Scan for the cell matching the given text and deliver its [x, y] coordinate at center. 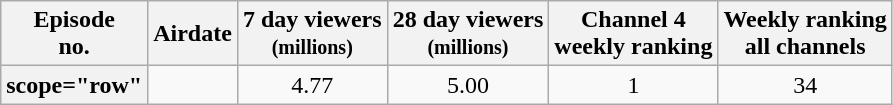
1 [634, 85]
Channel 4weekly ranking [634, 34]
4.77 [312, 85]
scope="row" [74, 85]
7 day viewers(millions) [312, 34]
5.00 [468, 85]
Weekly rankingall channels [805, 34]
Airdate [193, 34]
Episodeno. [74, 34]
34 [805, 85]
28 day viewers(millions) [468, 34]
